Identify which cell holds the provided text, then report its (x, y) central coordinate. 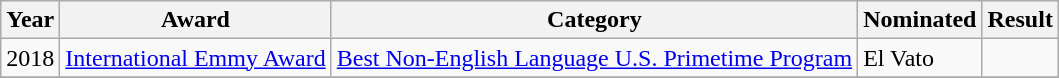
International Emmy Award (196, 58)
El Vato (920, 58)
Result (1020, 20)
Award (196, 20)
2018 (30, 58)
Nominated (920, 20)
Best Non-English Language U.S. Primetime Program (594, 58)
Year (30, 20)
Category (594, 20)
